Output the (X, Y) coordinate of the center of the cell containing the given text.  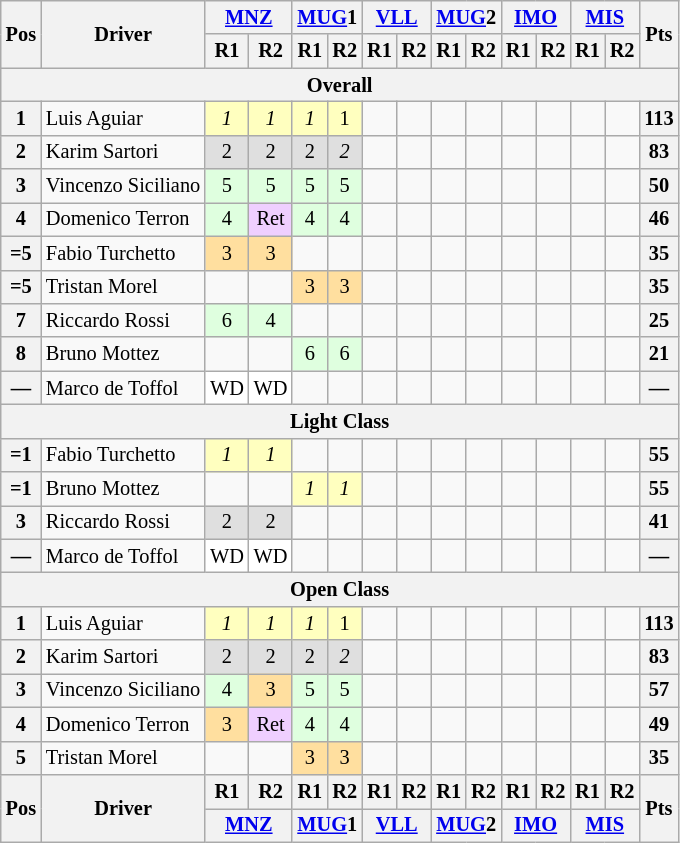
57 (658, 690)
Open Class (340, 589)
Overall (340, 85)
8 (21, 354)
50 (658, 186)
21 (658, 354)
Light Class (340, 421)
7 (21, 320)
25 (658, 320)
49 (658, 724)
46 (658, 219)
41 (658, 522)
